Detect which cell encompasses the target text, then output its (x, y) center coordinate. 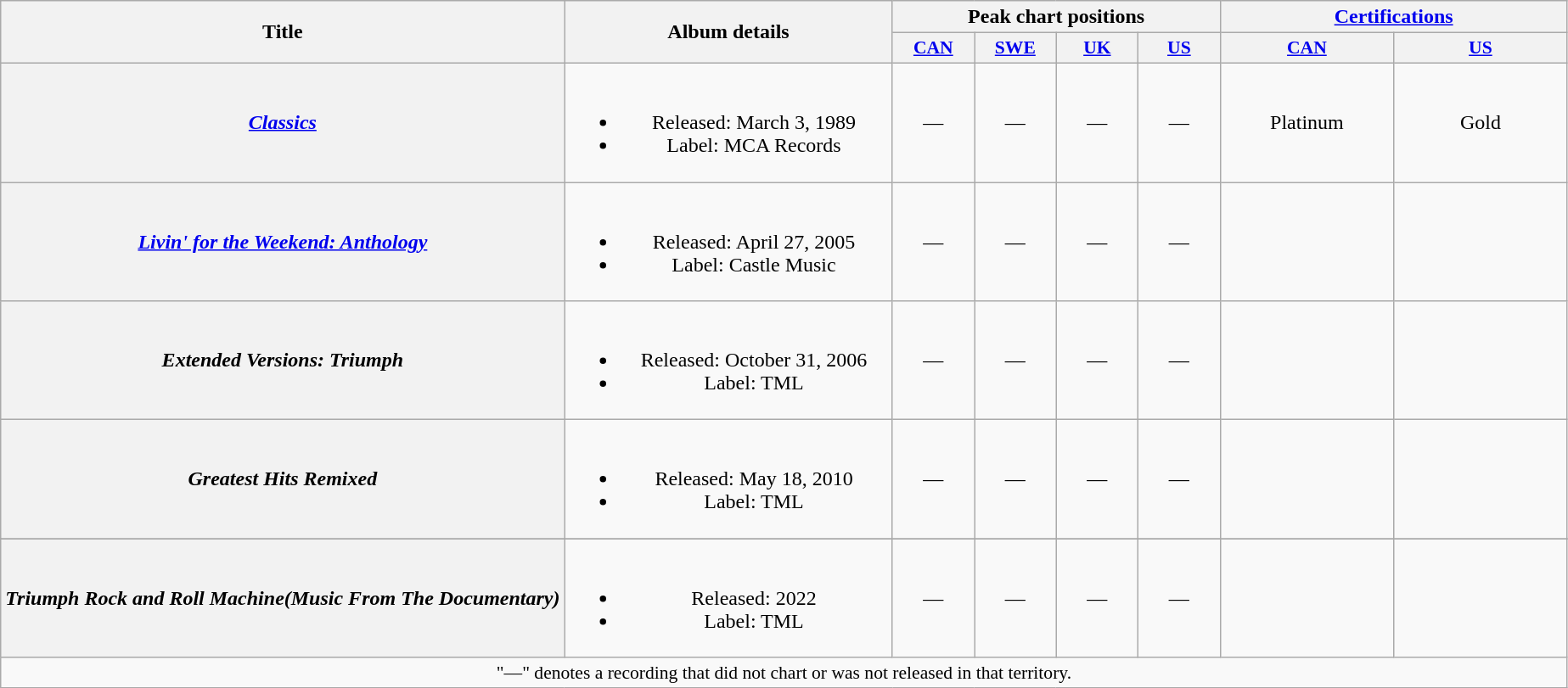
"—" denotes a recording that did not chart or was not released in that territory. (784, 673)
Released: May 18, 2010Label: TML (728, 479)
Released: March 3, 1989Label: MCA Records (728, 122)
Classics (283, 122)
Released: April 27, 2005Label: Castle Music (728, 241)
Title (283, 32)
Peak chart positions (1056, 17)
UK (1097, 48)
Livin' for the Weekend: Anthology (283, 241)
Triumph Rock and Roll Machine(Music From The Documentary) (283, 598)
SWE (1015, 48)
Released: October 31, 2006Label: TML (728, 361)
Certifications (1394, 17)
Gold (1481, 122)
Released: 2022Label: TML (728, 598)
Platinum (1307, 122)
Album details (728, 32)
Extended Versions: Triumph (283, 361)
Greatest Hits Remixed (283, 479)
